Pinpoint the cell where the given text exists, returning its (x, y) midpoint coordinate. 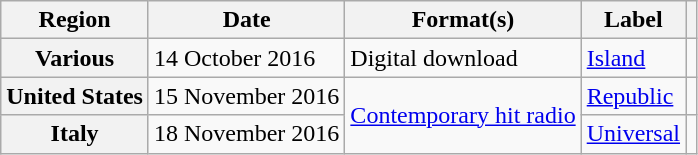
Contemporary hit radio (463, 115)
18 November 2016 (246, 134)
Format(s) (463, 20)
15 November 2016 (246, 96)
Italy (75, 134)
Various (75, 58)
Digital download (463, 58)
Region (75, 20)
Date (246, 20)
United States (75, 96)
Island (633, 58)
Republic (633, 96)
14 October 2016 (246, 58)
Universal (633, 134)
Label (633, 20)
